Pinpoint the cell where the given text exists, returning its (X, Y) midpoint coordinate. 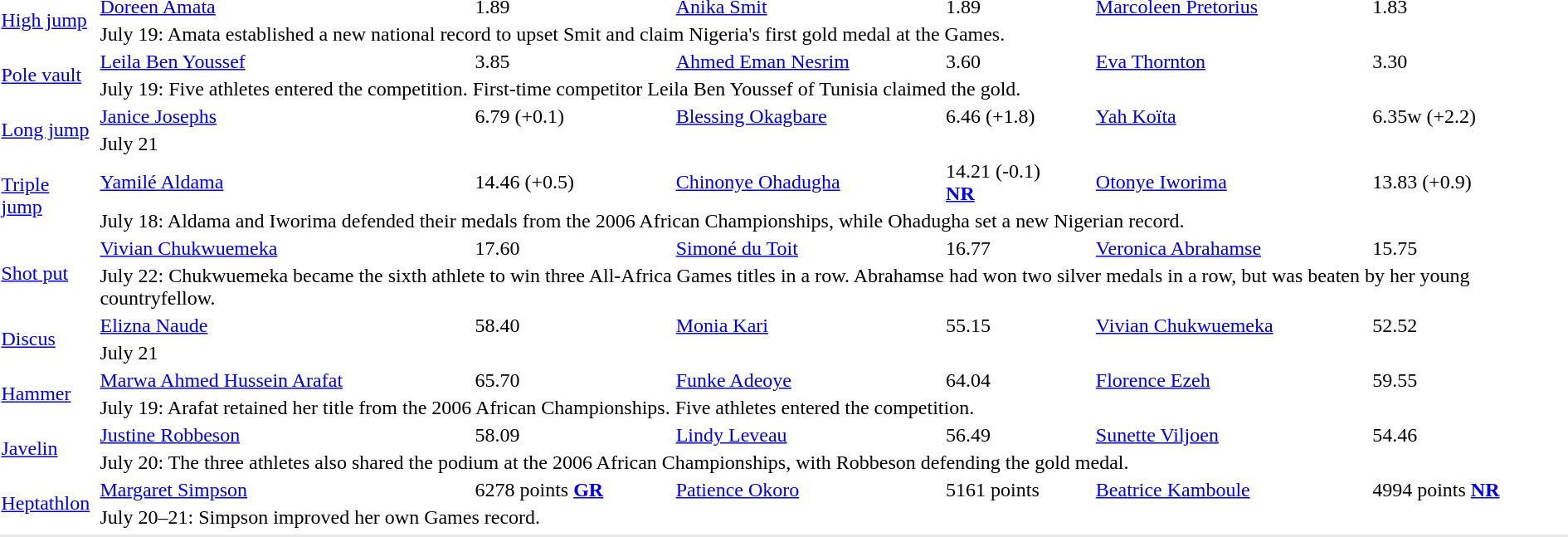
Blessing Okagbare (808, 116)
13.83 (+0.9) (1470, 183)
6.46 (+1.8) (1019, 116)
6.79 (+0.1) (572, 116)
Pole vault (48, 75)
55.15 (1019, 325)
Long jump (48, 129)
Leila Ben Youssef (285, 61)
Yamilé Aldama (285, 183)
Triple jump (48, 196)
July 19: Five athletes entered the competition. First-time competitor Leila Ben Youssef of Tunisia claimed the gold. (833, 89)
July 20–21: Simpson improved her own Games record. (833, 517)
Eva Thornton (1231, 61)
Otonye Iworima (1231, 183)
Monia Kari (808, 325)
56.49 (1019, 435)
16.77 (1019, 248)
Janice Josephs (285, 116)
59.55 (1470, 380)
Lindy Leveau (808, 435)
Shot put (48, 273)
3.30 (1470, 61)
64.04 (1019, 380)
Margaret Simpson (285, 490)
6278 points GR (572, 490)
July 19: Arafat retained her title from the 2006 African Championships. Five athletes entered the competition. (833, 408)
July 18: Aldama and Iworima defended their medals from the 2006 African Championships, while Ohadugha set a new Nigerian record. (833, 221)
Funke Adeoye (808, 380)
5161 points (1019, 490)
Ahmed Eman Nesrim (808, 61)
3.85 (572, 61)
Patience Okoro (808, 490)
Florence Ezeh (1231, 380)
65.70 (572, 380)
Hammer (48, 393)
14.46 (+0.5) (572, 183)
July 20: The three athletes also shared the podium at the 2006 African Championships, with Robbeson defending the gold medal. (833, 462)
58.09 (572, 435)
Veronica Abrahamse (1231, 248)
Discus (48, 339)
Chinonye Ohadugha (808, 183)
Heptathlon (48, 503)
4994 points NR (1470, 490)
July 19: Amata established a new national record to upset Smit and claim Nigeria's first gold medal at the Games. (833, 34)
15.75 (1470, 248)
Sunette Viljoen (1231, 435)
52.52 (1470, 325)
Marwa Ahmed Hussein Arafat (285, 380)
Justine Robbeson (285, 435)
6.35w (+2.2) (1470, 116)
Javelin (48, 448)
Beatrice Kamboule (1231, 490)
3.60 (1019, 61)
54.46 (1470, 435)
Elizna Naude (285, 325)
14.21 (-0.1)NR (1019, 183)
Yah Koïta (1231, 116)
Simoné du Toit (808, 248)
58.40 (572, 325)
17.60 (572, 248)
